Scan for the cell matching the given text and deliver its [X, Y] coordinate at center. 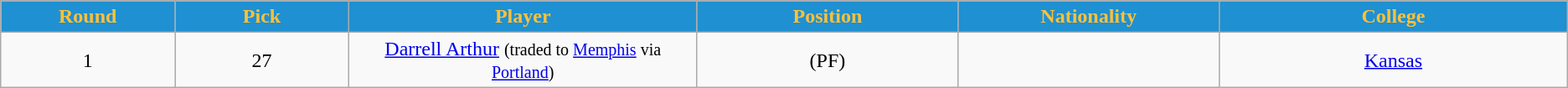
Player [523, 17]
27 [262, 60]
College [1394, 17]
1 [88, 60]
Kansas [1394, 60]
Round [88, 17]
Position [828, 17]
Darrell Arthur (traded to Memphis via Portland) [523, 60]
(PF) [828, 60]
Pick [262, 17]
Nationality [1089, 17]
